Scan for the cell matching the given text and deliver its (X, Y) coordinate at center. 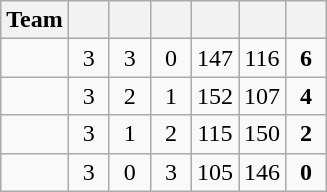
105 (214, 172)
6 (306, 58)
147 (214, 58)
Team (35, 20)
4 (306, 96)
115 (214, 134)
150 (262, 134)
116 (262, 58)
146 (262, 172)
107 (262, 96)
152 (214, 96)
